Determine the (x, y) coordinate at the center of the cell enclosing the given text.  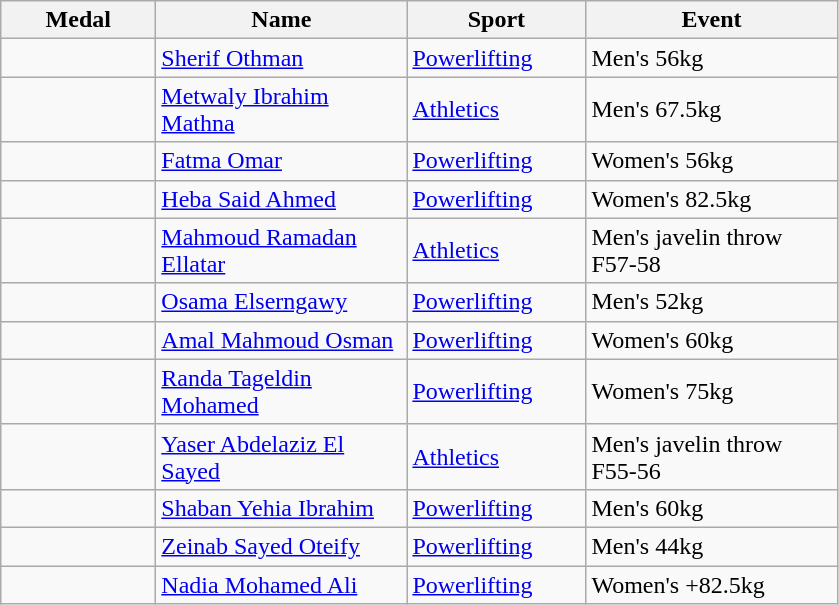
Women's 82.5kg (712, 199)
Men's javelin throw F57-58 (712, 250)
Sherif Othman (282, 58)
Amal Mahmoud Osman (282, 340)
Men's 60kg (712, 508)
Randa Tageldin Mohamed (282, 392)
Name (282, 20)
Yaser Abdelaziz El Sayed (282, 456)
Metwaly Ibrahim Mathna (282, 110)
Men's 67.5kg (712, 110)
Nadia Mohamed Ali (282, 585)
Men's 56kg (712, 58)
Sport (496, 20)
Women's 75kg (712, 392)
Shaban Yehia Ibrahim (282, 508)
Heba Said Ahmed (282, 199)
Mahmoud Ramadan Ellatar (282, 250)
Zeinab Sayed Oteify (282, 546)
Women's 60kg (712, 340)
Men's javelin throw F55-56 (712, 456)
Event (712, 20)
Men's 52kg (712, 302)
Medal (78, 20)
Men's 44kg (712, 546)
Women's 56kg (712, 161)
Women's +82.5kg (712, 585)
Fatma Omar (282, 161)
Osama Elserngawy (282, 302)
